Scan for the cell matching the given text and deliver its (X, Y) coordinate at center. 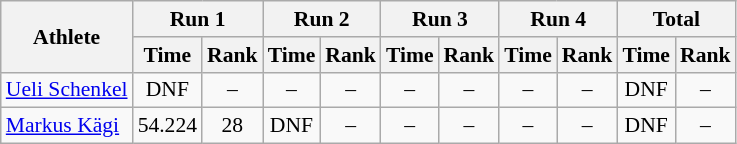
Run 1 (198, 19)
28 (232, 126)
Ueli Schenkel (67, 90)
Markus Kägi (67, 126)
54.224 (168, 126)
Run 3 (440, 19)
Athlete (67, 36)
Run 2 (322, 19)
Run 4 (558, 19)
Total (676, 19)
